Find where the given text appears and provide that cell's center as (X, Y) coordinate. 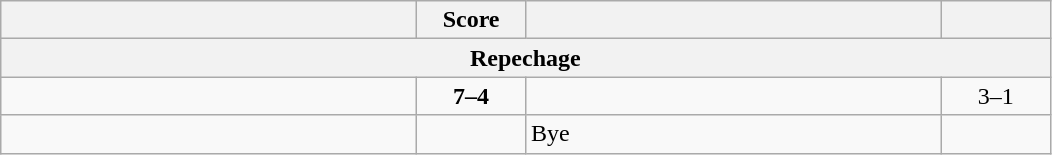
3–1 (996, 96)
Score (472, 20)
Repechage (526, 58)
7–4 (472, 96)
Bye (733, 134)
